Scan for the cell matching the given text and deliver its (x, y) coordinate at center. 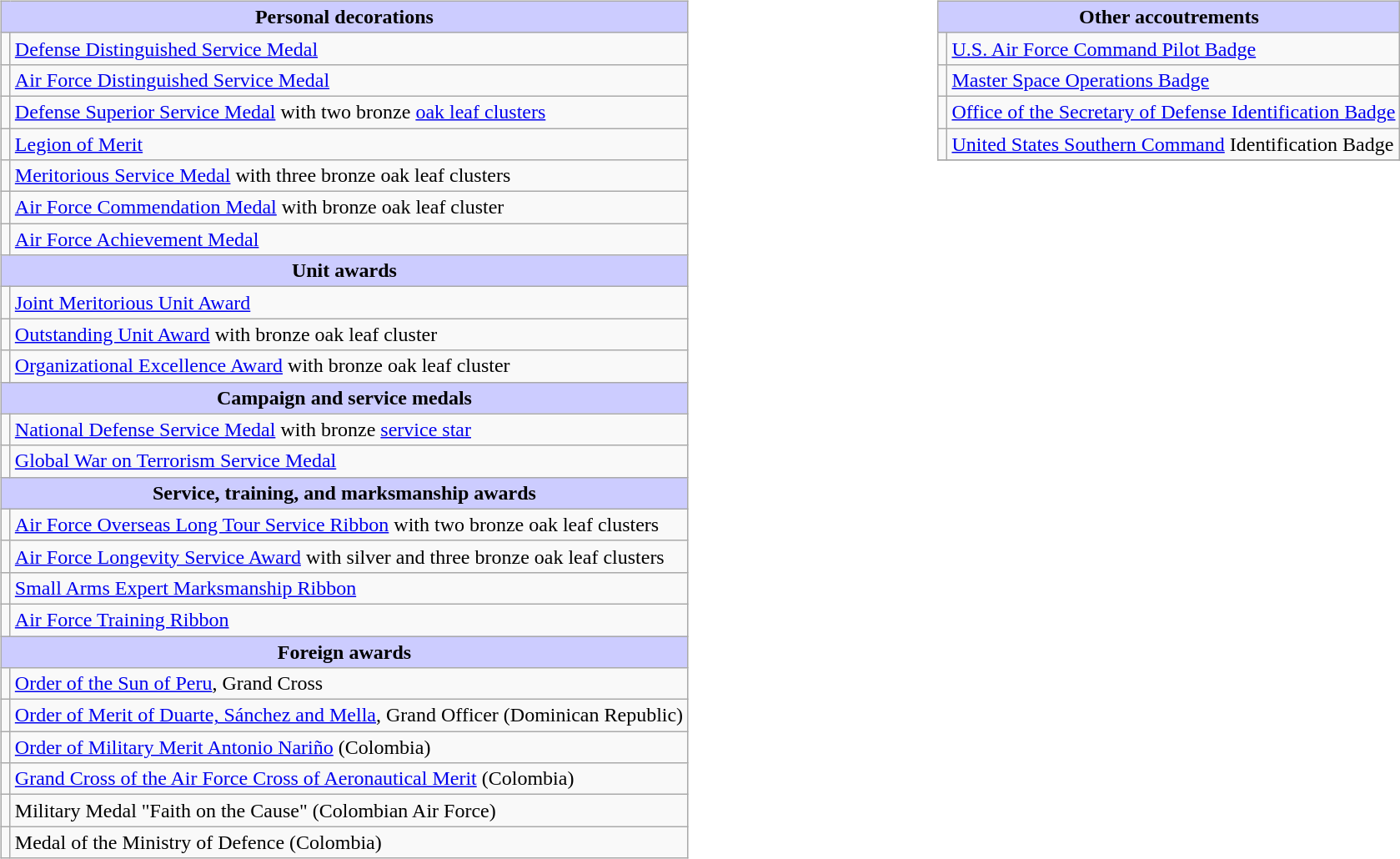
Air Force Commendation Medal with bronze oak leaf cluster (349, 208)
Small Arms Expert Marksmanship Ribbon (349, 588)
Personal decorations (344, 17)
Air Force Overseas Long Tour Service Ribbon with two bronze oak leaf clusters (349, 525)
Air Force Longevity Service Award with silver and three bronze oak leaf clusters (349, 556)
Air Force Distinguished Service Medal (349, 80)
Defense Superior Service Medal with two bronze oak leaf clusters (349, 112)
Other accoutrements (1169, 17)
Order of Merit of Duarte, Sánchez and Mella, Grand Officer (Dominican Republic) (349, 716)
Military Medal "Faith on the Cause" (Colombian Air Force) (349, 811)
Organizational Excellence Award with bronze oak leaf cluster (349, 366)
Office of the Secretary of Defense Identification Badge (1174, 112)
United States Southern Command Identification Badge (1174, 144)
Legion of Merit (349, 144)
Air Force Training Ribbon (349, 620)
Meritorious Service Medal with three bronze oak leaf clusters (349, 176)
National Defense Service Medal with bronze service star (349, 429)
Outstanding Unit Award with bronze oak leaf cluster (349, 334)
Medal of the Ministry of Defence (Colombia) (349, 842)
Air Force Achievement Medal (349, 239)
Order of the Sun of Peru, Grand Cross (349, 684)
Joint Meritorious Unit Award (349, 303)
Master Space Operations Badge (1174, 80)
Unit awards (344, 271)
U.S. Air Force Command Pilot Badge (1174, 48)
Global War on Terrorism Service Medal (349, 461)
Order of Military Merit Antonio Nariño (Colombia) (349, 747)
Foreign awards (344, 651)
Service, training, and marksmanship awards (344, 493)
Defense Distinguished Service Medal (349, 48)
Campaign and service medals (344, 398)
Grand Cross of the Air Force Cross of Aeronautical Merit (Colombia) (349, 779)
